Return the (X, Y) coordinate for the center point of the cell that contains the specified text.  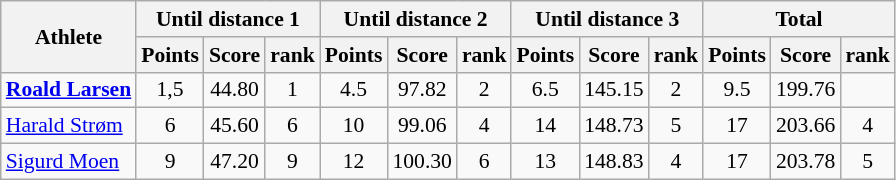
Harald Strøm (68, 126)
100.30 (422, 162)
1 (292, 90)
Until distance 3 (607, 19)
6.5 (545, 90)
Sigurd Moen (68, 162)
Roald Larsen (68, 90)
4.5 (354, 90)
203.66 (806, 126)
1,5 (170, 90)
13 (545, 162)
148.83 (614, 162)
203.78 (806, 162)
9.5 (737, 90)
12 (354, 162)
Until distance 2 (416, 19)
148.73 (614, 126)
97.82 (422, 90)
199.76 (806, 90)
14 (545, 126)
47.20 (234, 162)
10 (354, 126)
Athlete (68, 36)
145.15 (614, 90)
99.06 (422, 126)
Total (799, 19)
45.60 (234, 126)
44.80 (234, 90)
Until distance 1 (228, 19)
